Return [x, y] of the center of cell containing provided text 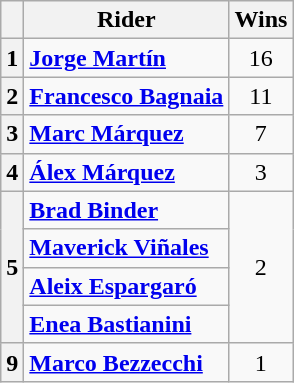
Enea Bastianini [126, 324]
5 [12, 267]
Marco Bezzecchi [126, 362]
4 [12, 172]
11 [261, 96]
Rider [126, 20]
16 [261, 58]
Maverick Viñales [126, 248]
7 [261, 134]
Jorge Martín [126, 58]
Marc Márquez [126, 134]
Brad Binder [126, 210]
9 [12, 362]
Wins [261, 20]
Francesco Bagnaia [126, 96]
Álex Márquez [126, 172]
Aleix Espargaró [126, 286]
